Find where the given text appears and provide that cell's center as [x, y] coordinate. 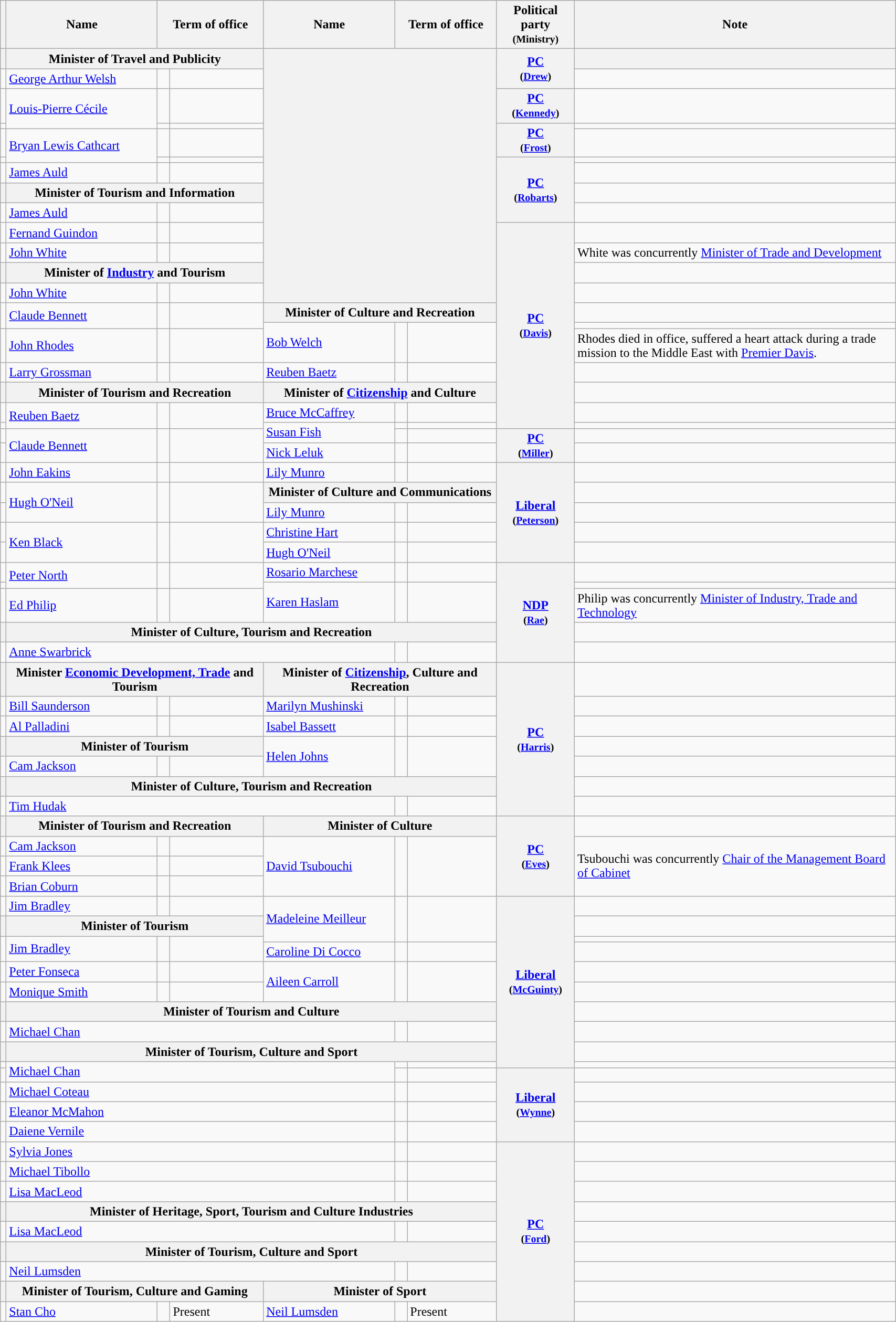
Karen Haslam [330, 602]
Note [735, 25]
Fernand Guindon [82, 232]
Rhodes died in office, suffered a heart attack during a trade mission to the Middle East with Premier Davis. [735, 345]
David Tsubouchi [330, 866]
Minister of Culture [380, 826]
Aileen Carroll [330, 982]
Tsubouchi was concurrently Chair of the Management Board of Cabinet [735, 866]
Christine Hart [330, 532]
PC(Drew) [535, 69]
PC(Davis) [535, 325]
PC(Ford) [535, 1231]
Liberal(McGuinty) [535, 981]
NDP(Rae) [535, 612]
Minister of Tourism, Culture and Gaming [135, 1292]
Philip was concurrently Minister of Industry, Trade and Technology [735, 605]
Susan Fish [330, 432]
Eleanor McMahon [201, 1112]
Peter North [82, 575]
Ken Black [82, 542]
Isabel Bassett [330, 726]
Minister of Citizenship and Culture [380, 393]
Bill Saunderson [82, 706]
Madeleine Meilleur [330, 918]
Minister of Travel and Publicity [135, 59]
Monique Smith [82, 992]
John Eakins [82, 472]
Bruce McCaffrey [330, 413]
Michael Coteau [201, 1092]
Stan Cho [82, 1312]
Anne Swarbrick [201, 652]
Minister of Culture and Communications [380, 492]
Bob Welch [330, 343]
Sylvia Jones [201, 1151]
Marilyn Mushinski [330, 706]
Michael Tibollo [201, 1171]
PC(Eves) [535, 856]
PC(Miller) [535, 445]
Tim Hudak [201, 806]
Minister of Industry and Tourism [135, 272]
John Rhodes [82, 345]
Minister of Citizenship, Culture and Recreation [380, 679]
Minister of Heritage, Sport, Tourism and Culture Industries [251, 1211]
Minister of Tourism and Culture [251, 1012]
George Arthur Welsh [82, 79]
Minister of Tourism and Information [135, 193]
Minister of Culture and Recreation [380, 313]
Frank Klees [82, 866]
PC(Robarts) [535, 190]
Ed Philip [82, 605]
PC(Frost) [535, 140]
Al Palladini [82, 726]
Helen Johns [330, 756]
Liberal(Wynne) [535, 1104]
Political party(Ministry) [535, 25]
Liberal(Peterson) [535, 512]
Caroline Di Cocco [330, 952]
Rosario Marchese [330, 572]
Minister Economic Development, Trade and Tourism [135, 679]
PC(Harris) [535, 739]
Daiene Vernile [201, 1131]
Larry Grossman [82, 373]
Nick Leluk [330, 452]
Brian Coburn [82, 886]
White was concurrently Minister of Trade and Development [735, 252]
Bryan Lewis Cathcart [82, 146]
Peter Fonseca [82, 972]
PC(Kennedy) [535, 106]
Minister of Sport [380, 1292]
Louis-Pierre Cécile [82, 109]
